Locate the cell with the specified text and output its [x, y] center coordinate. 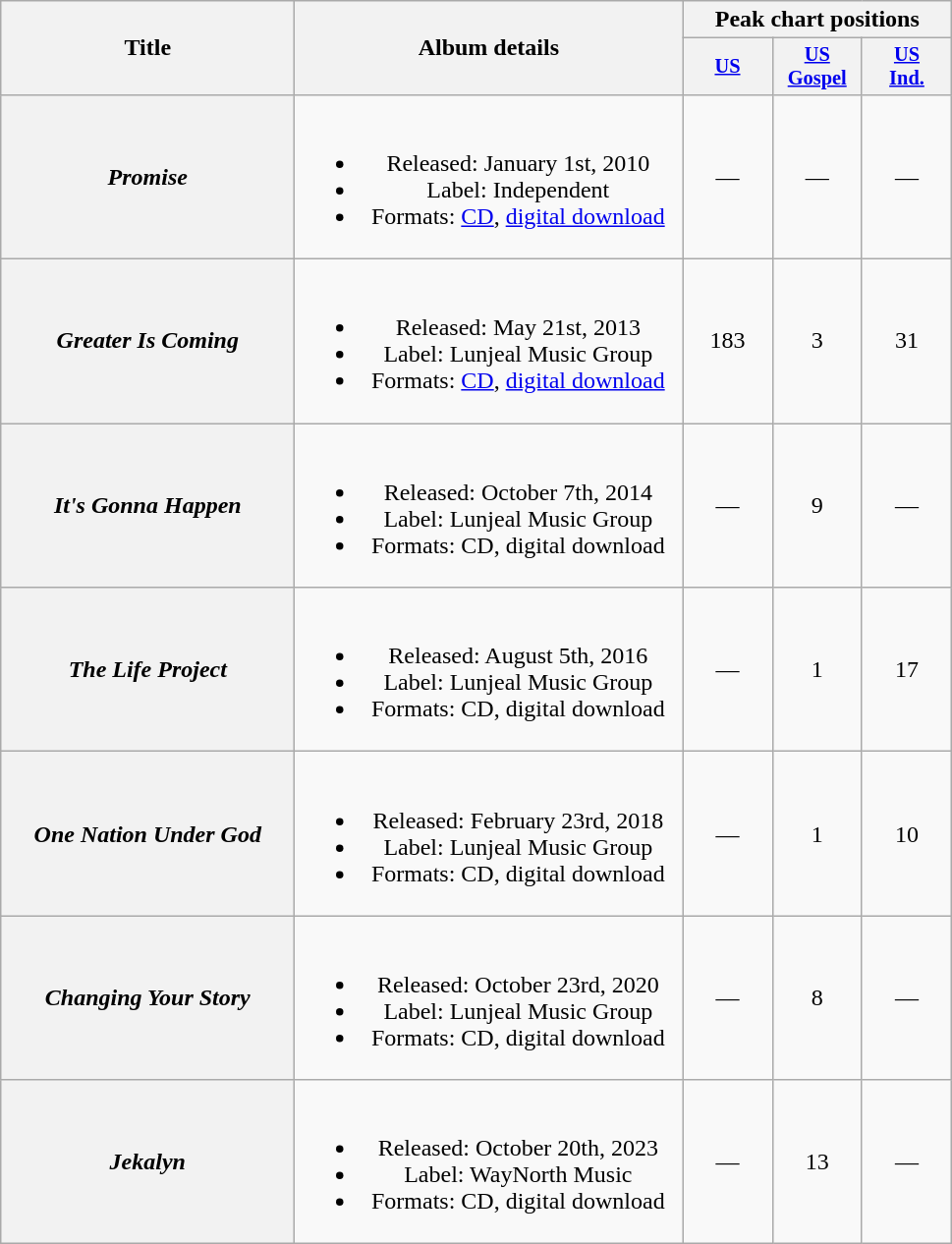
US [727, 67]
Released: October 23rd, 2020Label: Lunjeal Music GroupFormats: CD, digital download [489, 998]
Peak chart positions [817, 20]
USGospel [817, 67]
Promise [147, 177]
3 [817, 342]
One Nation Under God [147, 833]
31 [906, 342]
Released: August 5th, 2016Label: Lunjeal Music GroupFormats: CD, digital download [489, 670]
Album details [489, 48]
183 [727, 342]
The Life Project [147, 670]
17 [906, 670]
8 [817, 998]
10 [906, 833]
Released: October 20th, 2023Label: WayNorth MusicFormats: CD, digital download [489, 1161]
Greater Is Coming [147, 342]
Released: October 7th, 2014Label: Lunjeal Music GroupFormats: CD, digital download [489, 505]
USInd. [906, 67]
Released: January 1st, 2010Label: IndependentFormats: CD, digital download [489, 177]
13 [817, 1161]
It's Gonna Happen [147, 505]
Jekalyn [147, 1161]
Changing Your Story [147, 998]
Released: February 23rd, 2018Label: Lunjeal Music GroupFormats: CD, digital download [489, 833]
9 [817, 505]
Title [147, 48]
Released: May 21st, 2013Label: Lunjeal Music GroupFormats: CD, digital download [489, 342]
